Output the [X, Y] coordinate of the center of the cell containing the given text.  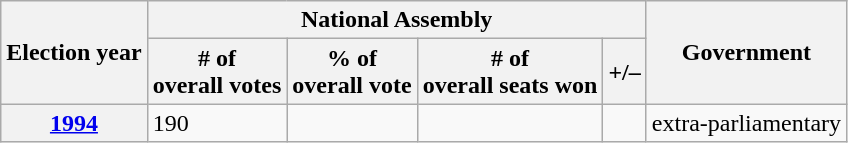
extra-parliamentary [746, 123]
190 [217, 123]
+/– [624, 72]
% ofoverall vote [352, 72]
# ofoverall seats won [510, 72]
# ofoverall votes [217, 72]
Election year [74, 52]
1994 [74, 123]
Government [746, 52]
National Assembly [396, 20]
